From the cell containing the given text, extract its center point as [x, y] coordinate. 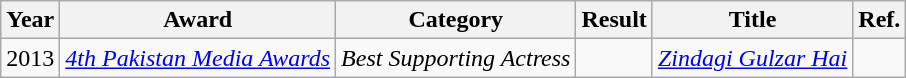
Category [456, 20]
Ref. [880, 20]
Zindagi Gulzar Hai [752, 58]
Title [752, 20]
Year [30, 20]
Best Supporting Actress [456, 58]
Award [198, 20]
2013 [30, 58]
Result [614, 20]
4th Pakistan Media Awards [198, 58]
